Pinpoint the cell where the given text exists, returning its [x, y] midpoint coordinate. 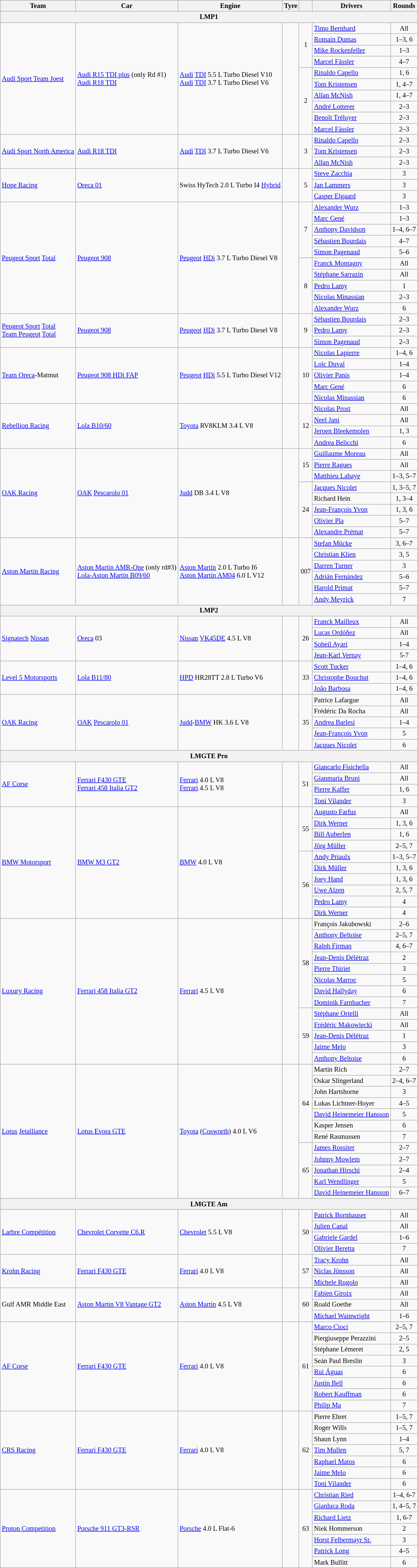
2, 5, 7 [404, 890]
Stéphane Lémeret [351, 1349]
Peugeot 908 HDi FAP [127, 375]
Andrea Barlesi [351, 722]
Patrick Bornhauser [351, 1215]
Krohn Racing [38, 1271]
Christian Ried [351, 1495]
Alexandre Prémat [351, 532]
Lotus Evora GTE [127, 1131]
Audi R15 TDI plus (only Rd #1)Audi R18 TDI [127, 79]
Nicolas Lapierre [351, 353]
Pierre Kaffer [351, 789]
2–4, 6–7 [404, 1081]
Tyre [291, 6]
LMGTE Am [209, 1204]
Frédéric Makowiecki [351, 1025]
1–4, 6-7 [404, 1495]
Horst Felbermayr Sr. [351, 1540]
Tim Mullen [351, 1450]
15 [306, 465]
1, 4–5, 7 [404, 1506]
Kasper Jensen [351, 1126]
Ralph Firman [351, 946]
Gianluca Roda [351, 1506]
Lukas Lichtner-Hoyer [351, 1103]
Robert Kauffman [351, 1394]
Larbre Compétition [38, 1232]
Tracy Krohn [351, 1260]
Porsche 911 GT3-RSR [127, 1529]
Frédéric Da Rocha [351, 711]
Pierre Thiriet [351, 969]
Chevrolet 5.5 L V8 [230, 1232]
Oreca 01 [127, 185]
1, 3–5, 7 [404, 487]
Giancarlo Fisichella [351, 767]
Stéphane Ortelli [351, 1013]
Drivers [351, 6]
Pierre Ragues [351, 465]
Marco Cioci [351, 1327]
Judd DB 3.4 L V8 [230, 493]
Andy Priaulx [351, 857]
Benoît Tréluyer [351, 118]
Lucas Ordóñez [351, 633]
Nicolas Marroc [351, 980]
55 [306, 829]
2–4 [404, 1170]
10 [306, 375]
Romain Dumas [351, 39]
1, 3–4 [404, 498]
Joey Hand [351, 879]
Gulf AMR Middle East [38, 1305]
Patrice Lafargue [351, 700]
Adrián Fernández [351, 577]
60 [306, 1305]
Niek Hommerson [351, 1529]
5, 7 [404, 1450]
1, 3 [404, 431]
Proton Competition [38, 1529]
David Hallyday [351, 991]
Nissan VK45DE 4.5 L V8 [230, 638]
James Rossiter [351, 1148]
50 [306, 1232]
Aston Martin V8 Vantage GT2 [127, 1305]
Loïc Duval [351, 364]
René Rasmussen [351, 1137]
Audi Sport Team Joest [38, 79]
57 [306, 1271]
Anthony Davidson [351, 230]
François Jakubowski [351, 924]
12 [306, 426]
Johnny Mowlem [351, 1159]
LMP2 [209, 610]
Ferrari 4.0 L V8Ferrari 4.5 L V8 [230, 784]
Gabriele Gardel [351, 1238]
2–6 [404, 924]
Ferrari 458 Italia GT2 [127, 991]
Soheil Ayari [351, 644]
Pierre Ehret [351, 1417]
Toyota (Cosworth) 4.0 L V6 [230, 1131]
Timo Bernhard [351, 28]
Jan Lammers [351, 185]
Aston Martin 2.0 L Turbo I6Aston Martin AM04 6.0 L V12 [230, 571]
LMP1 [209, 17]
Richard Hein [351, 498]
3, 6–7 [404, 543]
BMW 4.0 L V8 [230, 862]
Ferrari 4.5 L V8 [230, 991]
Peugeot Sport TotalTeam Peugeot Total [38, 331]
Julien Canal [351, 1226]
BMW M3 GT2 [127, 862]
007 [306, 571]
John Hartshorne [351, 1092]
Lotus Jetalliance [38, 1131]
Dominik Farnbacher [351, 1002]
Oreca 03 [127, 638]
Mike Rockenfeller [351, 51]
Jonathan Hirschi [351, 1170]
Gianmaria Bruni [351, 779]
Rounds [404, 6]
Fabien Giroix [351, 1294]
Aston Martin 4.5 L V8 [230, 1305]
Audi R18 TDI [127, 151]
LMGTE Pro [209, 756]
Level 5 Motorsports [38, 677]
Olivier Pla [351, 521]
Audi TDI 3.7 L Turbo Diesel V6 [230, 151]
Uwe Alzen [351, 890]
Raphael Matos [351, 1462]
Peugeot HDi 5.5 L Turbo Diesel V12 [230, 375]
Darren Turner [351, 566]
BMW Motorsport [38, 862]
Martin Rich [351, 1070]
35 [306, 722]
Seán Paul Breslin [351, 1361]
Matthieu Lahaye [351, 476]
Aston Martin Racing [38, 571]
Mark Bullitt [351, 1562]
Christophe Bouchut [351, 678]
Rebellion Racing [38, 426]
Harold Primat [351, 588]
Ferrari F430 GTEFerrari 458 Italia GT2 [127, 784]
51 [306, 784]
Guillaume Moreau [351, 454]
CRS Racing [38, 1450]
Stefan Mücke [351, 543]
1–3, 6 [404, 39]
Toyota RV8KLM 3.4 L V8 [230, 426]
Engine [230, 6]
Judd-BMW HK 3.6 L V8 [230, 722]
Michele Rugolo [351, 1282]
33 [306, 677]
Jeroen Bleekemolen [351, 431]
Patrick Long [351, 1551]
61 [306, 1366]
24 [306, 510]
Niclas Jönsson [351, 1271]
Chevrolet Corvette C6.R [127, 1232]
Piergiuseppe Perazzini [351, 1338]
Lola B11/80 [127, 677]
Roald Goethe [351, 1305]
Neel Jani [351, 420]
Roger Wills [351, 1428]
5-7 [404, 655]
Dirk Müller [351, 868]
58 [306, 963]
Rui Águas [351, 1372]
Team [38, 6]
Franck Montagny [351, 263]
Richard Lietz [351, 1517]
26 [306, 638]
8 [306, 285]
Andy Meyrick [351, 599]
Hope Racing [38, 185]
Nicolas Prost [351, 409]
Audi TDI 5.5 L Turbo Diesel V10Audi TDI 3.7 L Turbo Diesel V6 [230, 79]
Peugeot Sport Total [38, 258]
Michael Wainwright [351, 1316]
Steve Zacchia [351, 174]
Franck Mailleux [351, 621]
1, 6-7 [404, 1517]
Lola B10/60 [127, 426]
Justin Bell [351, 1383]
Swiss HyTech 2.0 L Turbo I4 Hybrid [230, 185]
1–4, 6–7 [404, 230]
59 [306, 1036]
Christian Klien [351, 555]
3, 5 [404, 555]
Aston Martin AMR-One (only rd#3)Lola-Aston Martin B09/60 [127, 571]
62 [306, 1450]
Olivier Beretta [351, 1249]
Luxury Racing [38, 991]
Olivier Panis [351, 375]
4, 6–7 [404, 946]
Jean-Karl Vernay [351, 655]
Karl Wendlinger [351, 1181]
Stéphane Sarrazin [351, 274]
Scott Tucker [351, 666]
6–7 [404, 1193]
André Lotterer [351, 106]
Car [127, 6]
Porsche 4.0 L Flat-6 [230, 1529]
Bill Auberlen [351, 834]
63 [306, 1529]
Augusto Farfus [351, 812]
Shaun Lynn [351, 1439]
Oskar Slingerland [351, 1081]
56 [306, 885]
65 [306, 1170]
HPD HR28TT 2.8 L Turbo V6 [230, 677]
Team Oreca-Matmut [38, 375]
João Barbosa [351, 689]
Jörg Müller [351, 846]
64 [306, 1103]
9 [306, 331]
Casper Elgaard [351, 196]
2–5 [404, 1338]
Philip Ma [351, 1405]
Signatech Nissan [38, 638]
2, 5 [404, 1349]
Andrea Belicchi [351, 442]
Audi Sport North America [38, 151]
